Identify which cell holds the provided text, then report its (x, y) central coordinate. 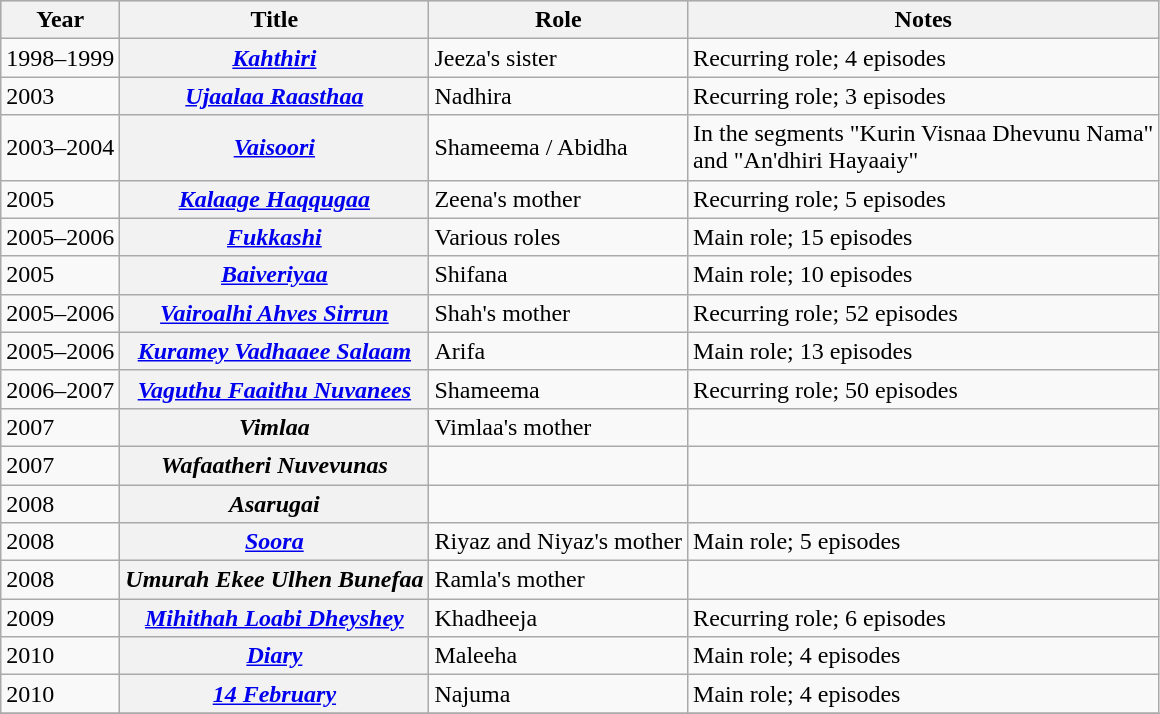
Vaguthu Faaithu Nuvanees (274, 389)
Jeeza's sister (558, 58)
Main role; 5 episodes (924, 542)
Recurring role; 3 episodes (924, 96)
Kalaage Haqqugaa (274, 199)
2009 (60, 618)
Shifana (558, 275)
Vairoalhi Ahves Sirrun (274, 313)
Wafaatheri Nuvevunas (274, 465)
Vaisoori (274, 148)
Kuramey Vadhaaee Salaam (274, 351)
Baiveriyaa (274, 275)
Maleeha (558, 656)
Arifa (558, 351)
Vimlaa (274, 427)
Shameema (558, 389)
Mihithah Loabi Dheyshey (274, 618)
Nadhira (558, 96)
Various roles (558, 237)
Recurring role; 5 episodes (924, 199)
Main role; 15 episodes (924, 237)
Ramla's mother (558, 580)
2003 (60, 96)
Title (274, 20)
Asarugai (274, 503)
Kahthiri (274, 58)
Najuma (558, 694)
Main role; 10 episodes (924, 275)
Diary (274, 656)
Zeena's mother (558, 199)
14 February (274, 694)
Ujaalaa Raasthaa (274, 96)
In the segments "Kurin Visnaa Dhevunu Nama"and "An'dhiri Hayaaiy" (924, 148)
Fukkashi (274, 237)
Main role; 13 episodes (924, 351)
Year (60, 20)
Recurring role; 6 episodes (924, 618)
Khadheeja (558, 618)
Recurring role; 4 episodes (924, 58)
2006–2007 (60, 389)
Riyaz and Niyaz's mother (558, 542)
1998–1999 (60, 58)
Umurah Ekee Ulhen Bunefaa (274, 580)
Vimlaa's mother (558, 427)
Notes (924, 20)
Recurring role; 52 episodes (924, 313)
Recurring role; 50 episodes (924, 389)
Shameema / Abidha (558, 148)
Role (558, 20)
Soora (274, 542)
Shah's mother (558, 313)
2003–2004 (60, 148)
